Return (x, y) of the center of cell containing provided text 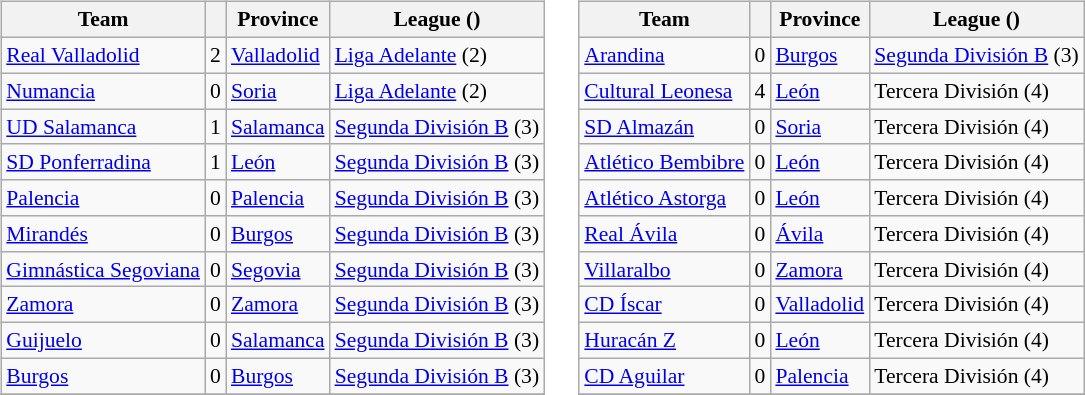
Segovia (278, 269)
2 (216, 55)
Atlético Bembibre (664, 162)
CD Aguilar (664, 376)
Atlético Astorga (664, 198)
Gimnástica Segoviana (103, 269)
Ávila (820, 234)
Mirandés (103, 234)
SD Ponferradina (103, 162)
SD Almazán (664, 127)
Guijuelo (103, 340)
UD Salamanca (103, 127)
Huracán Z (664, 340)
4 (760, 91)
CD Íscar (664, 305)
Real Ávila (664, 234)
Real Valladolid (103, 55)
Villaralbo (664, 269)
Arandina (664, 55)
Numancia (103, 91)
Cultural Leonesa (664, 91)
